Capture the cell that displays the provided text and extract its [x, y] central coordinate. 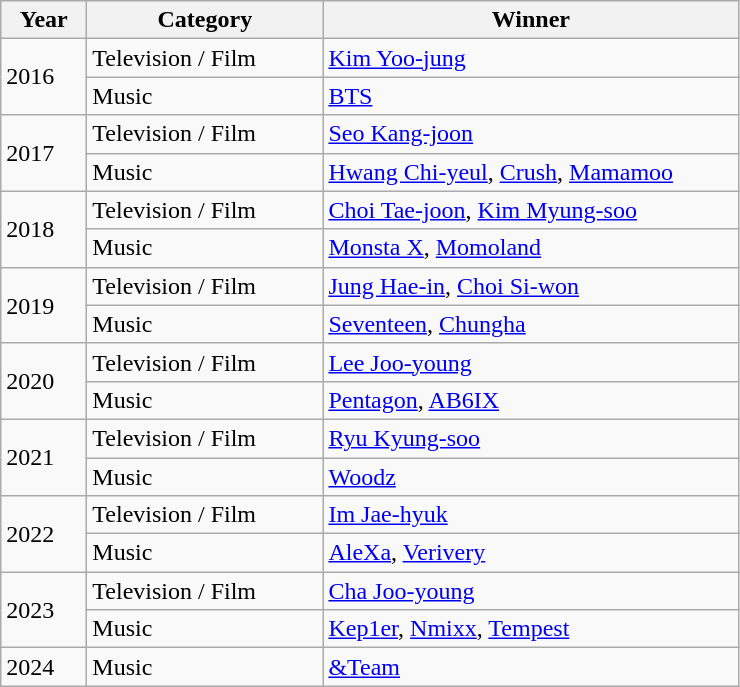
Lee Joo-young [531, 362]
2016 [44, 77]
Im Jae-hyuk [531, 515]
2021 [44, 457]
Woodz [531, 477]
2020 [44, 381]
Kep1er, Nmixx, Tempest [531, 629]
&Team [531, 667]
AleXa, Verivery [531, 553]
2022 [44, 534]
Year [44, 20]
2019 [44, 305]
Kim Yoo-jung [531, 58]
Category [205, 20]
Jung Hae-in, Choi Si-won [531, 286]
Pentagon, AB6IX [531, 400]
BTS [531, 96]
2018 [44, 229]
Choi Tae-joon, Kim Myung-soo [531, 210]
2024 [44, 667]
2017 [44, 153]
Ryu Kyung-soo [531, 438]
Cha Joo-young [531, 591]
Monsta X, Momoland [531, 248]
Hwang Chi-yeul, Crush, Mamamoo [531, 172]
Seo Kang-joon [531, 134]
Winner [531, 20]
Seventeen, Chungha [531, 324]
2023 [44, 610]
